Detect which cell encompasses the target text, then output its (X, Y) center coordinate. 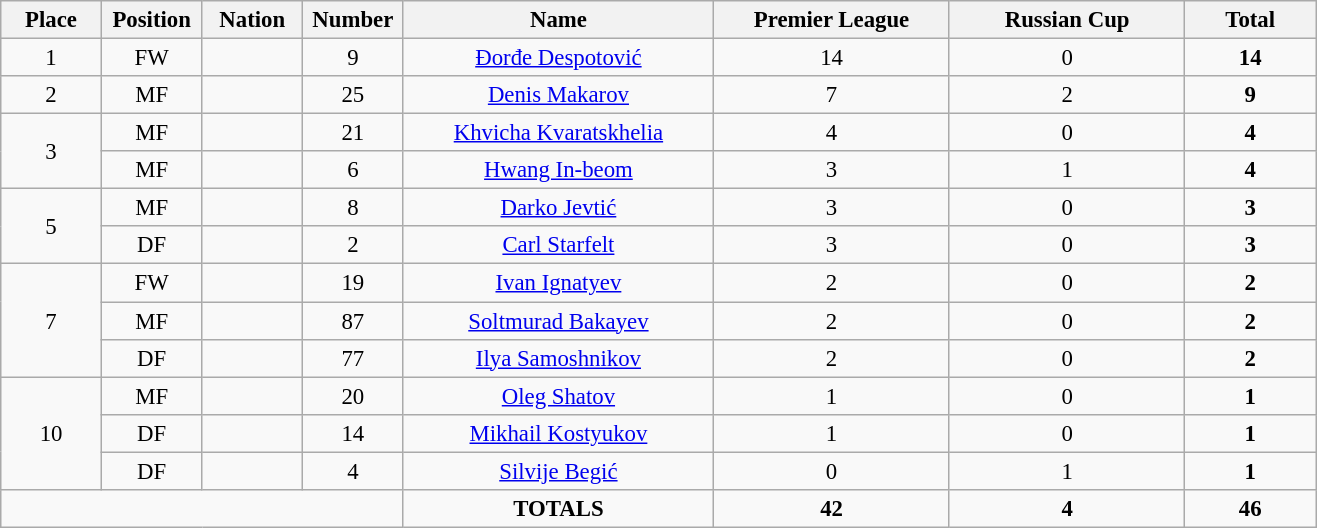
Oleg Shatov (558, 396)
Denis Makarov (558, 95)
TOTALS (558, 509)
46 (1250, 509)
87 (354, 321)
5 (52, 226)
Premier League (832, 20)
20 (354, 396)
Soltmurad Bakayev (558, 321)
Hwang In-beom (558, 170)
Carl Starfelt (558, 245)
19 (354, 283)
77 (354, 358)
21 (354, 133)
6 (354, 170)
Khvicha Kvaratskhelia (558, 133)
Place (52, 20)
Ilya Samoshnikov (558, 358)
Nation (252, 20)
8 (354, 208)
Number (354, 20)
Ivan Ignatyev (558, 283)
Silvije Begić (558, 471)
Darko Jevtić (558, 208)
25 (354, 95)
42 (832, 509)
Mikhail Kostyukov (558, 433)
Đorđe Despotović (558, 58)
Name (558, 20)
Total (1250, 20)
Russian Cup (1067, 20)
Position (152, 20)
10 (52, 434)
